Return the [X, Y] coordinate for the center point of the cell that contains the specified text.  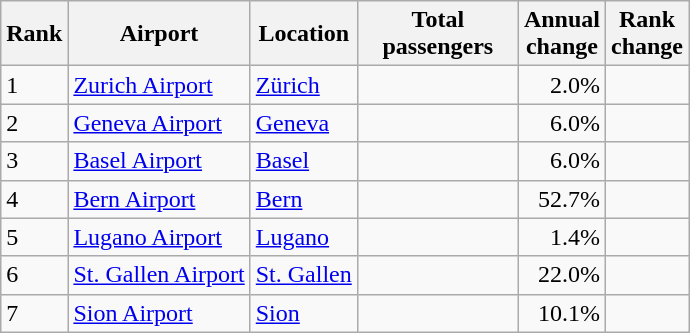
Sion [304, 313]
1 [34, 85]
Geneva Airport [159, 123]
4 [34, 199]
St. Gallen [304, 275]
Basel [304, 161]
Rank [34, 34]
Geneva [304, 123]
7 [34, 313]
Totalpassengers [438, 34]
Lugano Airport [159, 237]
5 [34, 237]
Basel Airport [159, 161]
10.1% [562, 313]
3 [34, 161]
Location [304, 34]
Zurich Airport [159, 85]
2.0% [562, 85]
1.4% [562, 237]
Bern Airport [159, 199]
Rankchange [646, 34]
22.0% [562, 275]
2 [34, 123]
Lugano [304, 237]
Sion Airport [159, 313]
Zürich [304, 85]
Bern [304, 199]
52.7% [562, 199]
6 [34, 275]
Airport [159, 34]
Annualchange [562, 34]
St. Gallen Airport [159, 275]
